Output the (X, Y) coordinate of the center of the cell containing the given text.  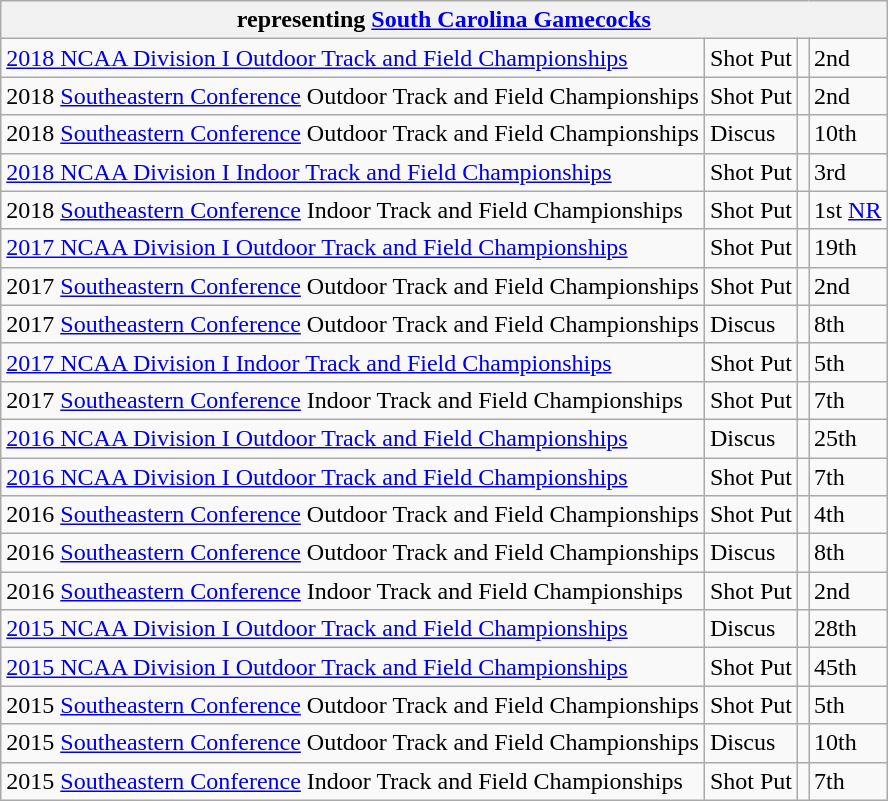
2015 Southeastern Conference Indoor Track and Field Championships (353, 781)
2018 NCAA Division I Indoor Track and Field Championships (353, 172)
2018 NCAA Division I Outdoor Track and Field Championships (353, 58)
2017 Southeastern Conference Indoor Track and Field Championships (353, 400)
4th (848, 515)
representing South Carolina Gamecocks (444, 20)
25th (848, 438)
19th (848, 248)
28th (848, 629)
2018 Southeastern Conference Indoor Track and Field Championships (353, 210)
45th (848, 667)
1st NR (848, 210)
2017 NCAA Division I Outdoor Track and Field Championships (353, 248)
2017 NCAA Division I Indoor Track and Field Championships (353, 362)
2016 Southeastern Conference Indoor Track and Field Championships (353, 591)
3rd (848, 172)
